Extract the (X, Y) coordinate from the center of the cell holding the provided text.  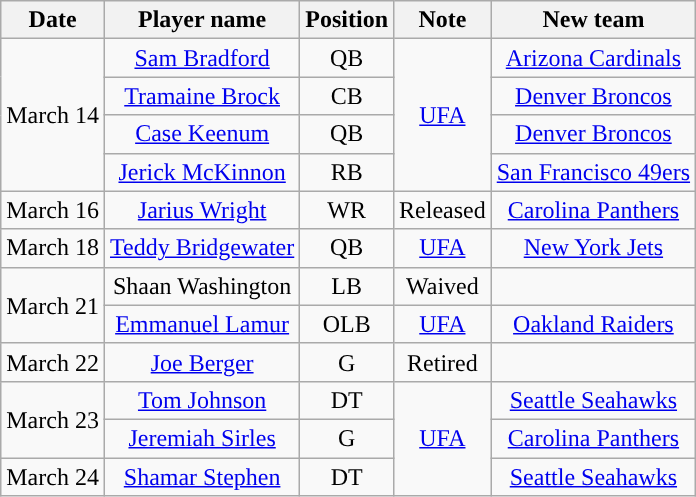
Jerick McKinnon (202, 172)
Sam Bradford (202, 58)
March 24 (53, 477)
Shaan Washington (202, 286)
March 21 (53, 305)
Jeremiah Sirles (202, 438)
Tom Johnson (202, 400)
Retired (443, 362)
Teddy Bridgewater (202, 248)
New York Jets (593, 248)
New team (593, 20)
Released (443, 210)
OLB (347, 324)
Date (53, 20)
Case Keenum (202, 134)
Tramaine Brock (202, 96)
Joe Berger (202, 362)
March 16 (53, 210)
Arizona Cardinals (593, 58)
Waived (443, 286)
LB (347, 286)
Note (443, 20)
San Francisco 49ers (593, 172)
March 22 (53, 362)
CB (347, 96)
Oakland Raiders (593, 324)
Shamar Stephen (202, 477)
Player name (202, 20)
Position (347, 20)
March 14 (53, 115)
Jarius Wright (202, 210)
March 18 (53, 248)
RB (347, 172)
WR (347, 210)
Emmanuel Lamur (202, 324)
March 23 (53, 419)
